Pinpoint the cell where the given text exists, returning its [X, Y] midpoint coordinate. 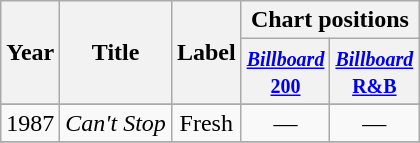
Chart positions [330, 20]
Fresh [206, 123]
Billboard 200 [286, 72]
Year [30, 52]
Label [206, 52]
Can't Stop [116, 123]
Billboard R&B [374, 72]
1987 [30, 123]
Title [116, 52]
